For the text-containing cell, return its midpoint in [X, Y] coordinate format. 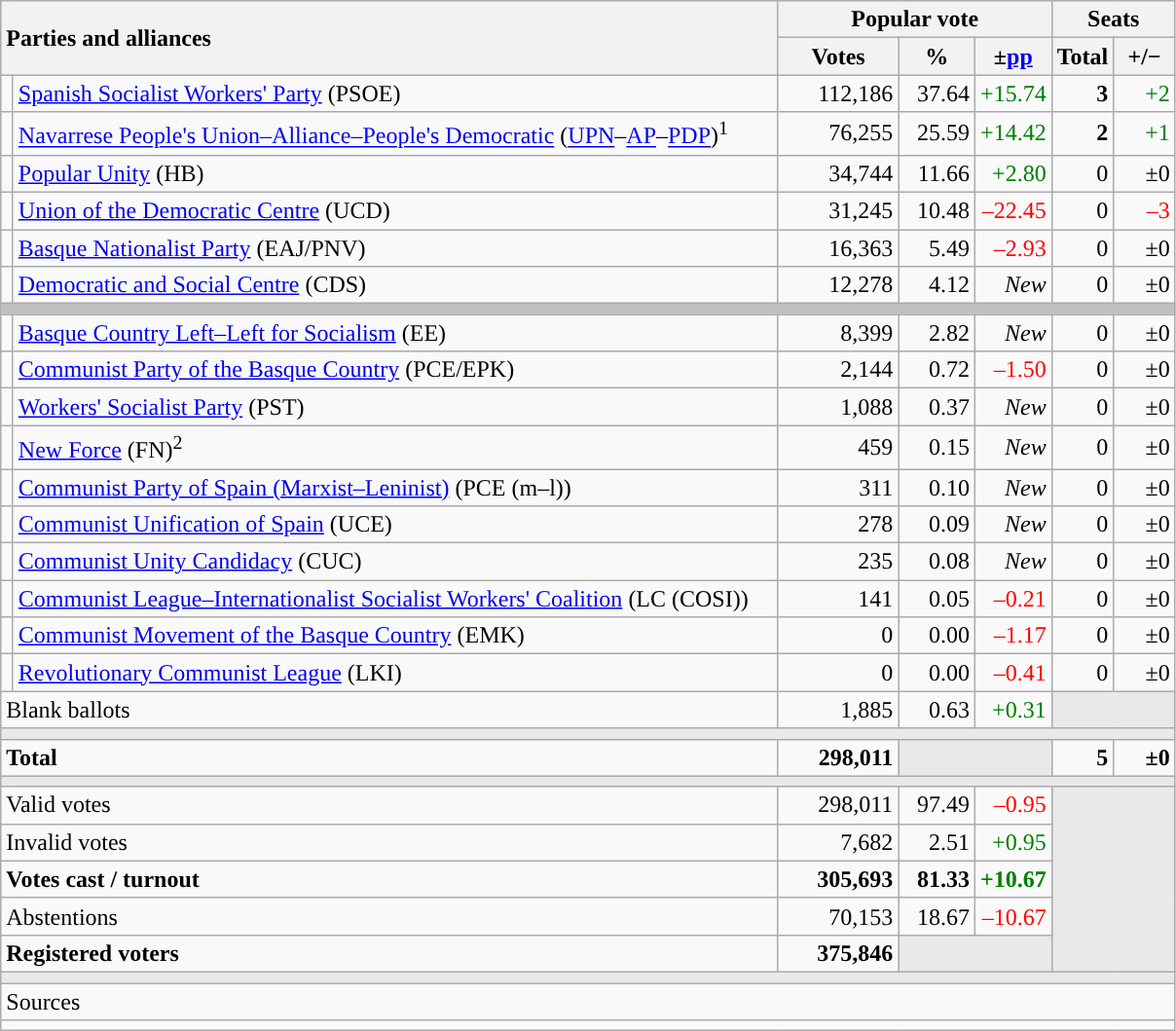
Basque Nationalist Party (EAJ/PNV) [395, 248]
Communist League–Internationalist Socialist Workers' Coalition (LC (COSI)) [395, 599]
2 [1083, 134]
+14.42 [1012, 134]
235 [838, 562]
Valid votes [389, 805]
2.51 [937, 842]
–0.21 [1012, 599]
0.37 [937, 407]
–1.50 [1012, 370]
2.82 [937, 333]
+2.80 [1012, 173]
278 [838, 525]
+2 [1145, 93]
0.15 [937, 448]
Workers' Socialist Party (PST) [395, 407]
5 [1083, 757]
Basque Country Left–Left for Socialism (EE) [395, 333]
Abstentions [389, 916]
11.66 [937, 173]
Communist Party of the Basque Country (PCE/EPK) [395, 370]
% [937, 56]
141 [838, 599]
Popular vote [915, 19]
18.67 [937, 916]
Votes [838, 56]
Registered voters [389, 953]
0.72 [937, 370]
Invalid votes [389, 842]
–22.45 [1012, 211]
Blank ballots [389, 710]
Communist Unity Candidacy (CUC) [395, 562]
1,885 [838, 710]
Communist Movement of the Basque Country (EMK) [395, 636]
1,088 [838, 407]
+0.31 [1012, 710]
+0.95 [1012, 842]
Parties and alliances [389, 38]
Votes cast / turnout [389, 879]
–0.95 [1012, 805]
3 [1083, 93]
0.63 [937, 710]
Communist Unification of Spain (UCE) [395, 525]
0.09 [937, 525]
0.08 [937, 562]
305,693 [838, 879]
New Force (FN)2 [395, 448]
Spanish Socialist Workers' Party (PSOE) [395, 93]
–3 [1145, 211]
Democratic and Social Centre (CDS) [395, 285]
+/− [1145, 56]
31,245 [838, 211]
25.59 [937, 134]
Popular Unity (HB) [395, 173]
0.10 [937, 488]
–10.67 [1012, 916]
459 [838, 448]
2,144 [838, 370]
34,744 [838, 173]
Seats [1114, 19]
112,186 [838, 93]
37.64 [937, 93]
–1.17 [1012, 636]
375,846 [838, 953]
–0.41 [1012, 673]
Union of the Democratic Centre (UCD) [395, 211]
97.49 [937, 805]
Revolutionary Communist League (LKI) [395, 673]
Navarrese People's Union–Alliance–People's Democratic (UPN–AP–PDP)1 [395, 134]
16,363 [838, 248]
10.48 [937, 211]
7,682 [838, 842]
+1 [1145, 134]
+15.74 [1012, 93]
Communist Party of Spain (Marxist–Leninist) (PCE (m–l)) [395, 488]
+10.67 [1012, 879]
81.33 [937, 879]
70,153 [838, 916]
8,399 [838, 333]
0.05 [937, 599]
12,278 [838, 285]
76,255 [838, 134]
Sources [588, 1002]
–2.93 [1012, 248]
±pp [1012, 56]
311 [838, 488]
4.12 [937, 285]
5.49 [937, 248]
